For the text-containing cell, return its midpoint in (X, Y) coordinate format. 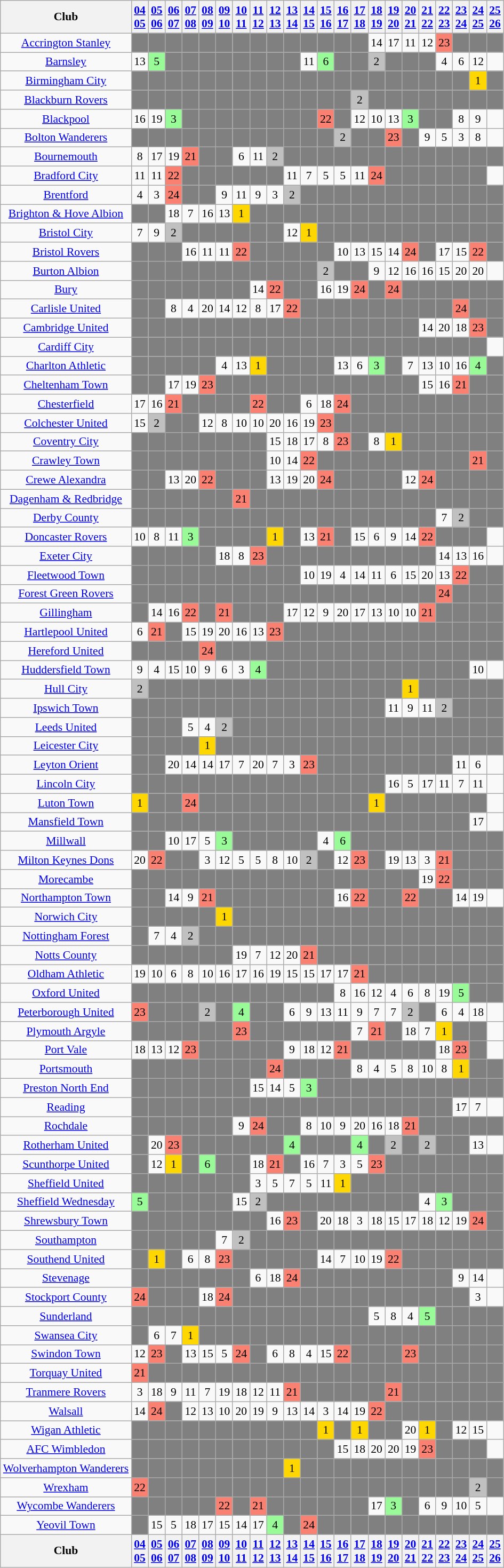
Shrewsbury Town (66, 1221)
Peterborough United (66, 1012)
Hartlepool United (66, 632)
Oldham Athletic (66, 974)
Mansfield Town (66, 822)
Birmingham City (66, 81)
Stockport County (66, 1298)
Huddersfield Town (66, 670)
Scunthorpe United (66, 1164)
Walsall (66, 1411)
Plymouth Argyle (66, 1031)
Hereford United (66, 651)
Derby County (66, 518)
Morecambe (66, 879)
Doncaster Rovers (66, 537)
Brighton & Hove Albion (66, 214)
Bury (66, 290)
Northampton Town (66, 898)
Cardiff City (66, 347)
Rotherham United (66, 1145)
Burton Albion (66, 271)
Yeovil Town (66, 1525)
Torquay United (66, 1373)
Preston North End (66, 1088)
Sheffield Wednesday (66, 1202)
Cambridge United (66, 328)
Southampton (66, 1240)
Wigan Athletic (66, 1430)
Bolton Wanderers (66, 138)
Leeds United (66, 727)
Sunderland (66, 1316)
Colchester United (66, 423)
Bristol City (66, 233)
Gillingham (66, 613)
Stevenage (66, 1278)
Ipswich Town (66, 708)
Millwall (66, 841)
Portsmouth (66, 1069)
Bristol Rovers (66, 252)
Luton Town (66, 803)
Oxford United (66, 993)
Norwich City (66, 917)
Port Vale (66, 1050)
Tranmere Rovers (66, 1392)
Accrington Stanley (66, 43)
Charlton Athletic (66, 366)
Exeter City (66, 556)
Cheltenham Town (66, 385)
Coventry City (66, 442)
Fleetwood Town (66, 575)
Lincoln City (66, 784)
Wolverhampton Wanderers (66, 1468)
Swansea City (66, 1335)
Swindon Town (66, 1354)
Barnsley (66, 62)
Hull City (66, 689)
Nottingham Forest (66, 936)
Blackburn Rovers (66, 100)
Notts County (66, 955)
Bournemouth (66, 157)
Southend United (66, 1259)
Reading (66, 1107)
Milton Keynes Dons (66, 860)
Leyton Orient (66, 765)
Crawley Town (66, 461)
Wycombe Wanderers (66, 1506)
Wrexham (66, 1487)
Brentford (66, 195)
AFC Wimbledon (66, 1450)
Leicester City (66, 746)
Rochdale (66, 1126)
Sheffield United (66, 1183)
Bradford City (66, 176)
Carlisle United (66, 309)
Chesterfield (66, 404)
Crewe Alexandra (66, 480)
Forest Green Rovers (66, 594)
Blackpool (66, 119)
Dagenham & Redbridge (66, 499)
